From the cell containing the given text, extract its center point as (x, y) coordinate. 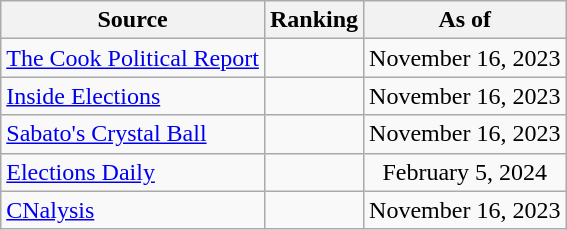
As of (465, 20)
Elections Daily (133, 172)
The Cook Political Report (133, 58)
February 5, 2024 (465, 172)
Ranking (314, 20)
CNalysis (133, 210)
Sabato's Crystal Ball (133, 134)
Source (133, 20)
Inside Elections (133, 96)
